Capture the cell that displays the provided text and extract its [x, y] central coordinate. 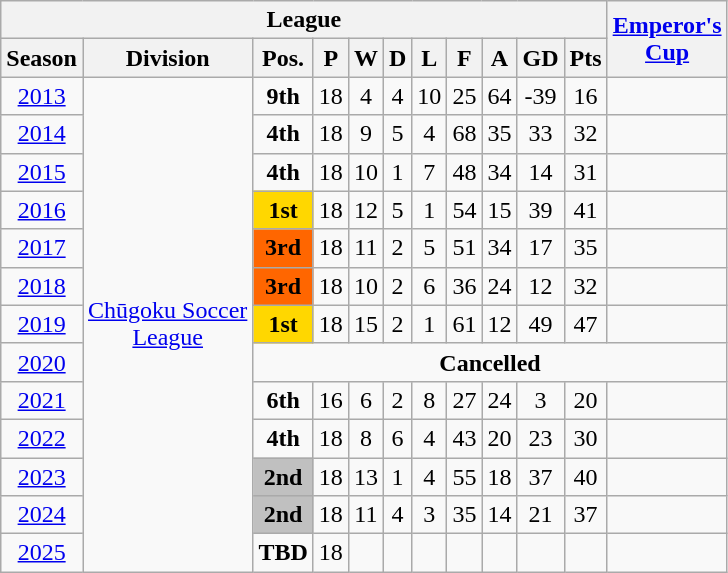
League [304, 20]
64 [500, 96]
36 [464, 286]
43 [464, 438]
40 [586, 477]
2016 [42, 210]
Pts [586, 58]
7 [430, 172]
Division [167, 58]
51 [464, 248]
61 [464, 324]
W [366, 58]
2019 [42, 324]
30 [586, 438]
2025 [42, 553]
31 [586, 172]
39 [540, 210]
GD [540, 58]
55 [464, 477]
Season [42, 58]
27 [464, 400]
48 [464, 172]
13 [366, 477]
2024 [42, 515]
17 [540, 248]
P [330, 58]
49 [540, 324]
Pos. [283, 58]
33 [540, 134]
2015 [42, 172]
F [464, 58]
Chūgoku SoccerLeague [167, 324]
2018 [42, 286]
6th [283, 400]
2022 [42, 438]
Emperor'sCup [667, 39]
2020 [42, 362]
-39 [540, 96]
68 [464, 134]
54 [464, 210]
A [500, 58]
Cancelled [490, 362]
21 [540, 515]
9 [366, 134]
2021 [42, 400]
2017 [42, 248]
41 [586, 210]
47 [586, 324]
25 [464, 96]
TBD [283, 553]
9th [283, 96]
23 [540, 438]
2023 [42, 477]
L [430, 58]
2013 [42, 96]
D [397, 58]
2014 [42, 134]
